Determine the [x, y] coordinate at the center of the cell enclosing the given text.  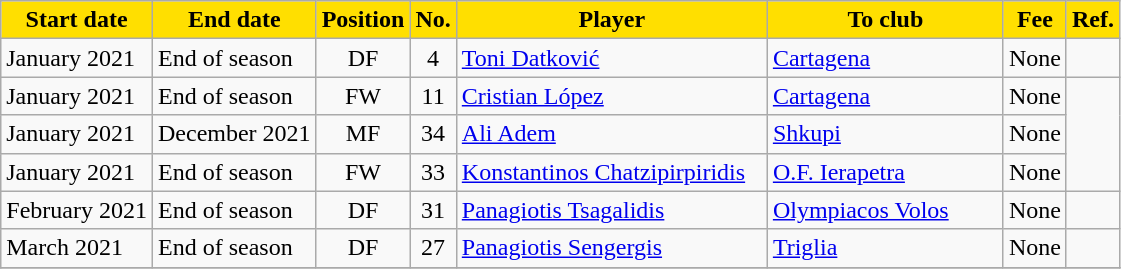
Start date [77, 20]
4 [433, 58]
33 [433, 172]
O.F. Ierapetra [885, 172]
11 [433, 96]
December 2021 [234, 134]
Panagiotis Tsagalidis [612, 210]
March 2021 [77, 248]
End date [234, 20]
Ref. [1092, 20]
February 2021 [77, 210]
Ali Adem [612, 134]
Olympiacos Volos [885, 210]
Shkupi [885, 134]
Triglia [885, 248]
Toni Datković [612, 58]
Panagiotis Sengergis [612, 248]
34 [433, 134]
No. [433, 20]
Player [612, 20]
MF [363, 134]
31 [433, 210]
Cristian López [612, 96]
Fee [1034, 20]
Position [363, 20]
27 [433, 248]
Konstantinos Chatzipirpiridis [612, 172]
To club [885, 20]
